Scan for the cell matching the given text and deliver its (X, Y) coordinate at center. 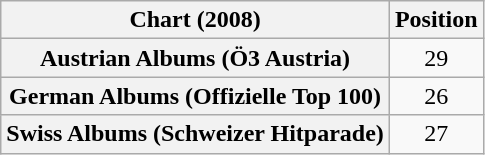
26 (436, 96)
Swiss Albums (Schweizer Hitparade) (196, 134)
29 (436, 58)
Position (436, 20)
Chart (2008) (196, 20)
German Albums (Offizielle Top 100) (196, 96)
Austrian Albums (Ö3 Austria) (196, 58)
27 (436, 134)
